Output the (X, Y) coordinate of the center of the cell containing the given text.  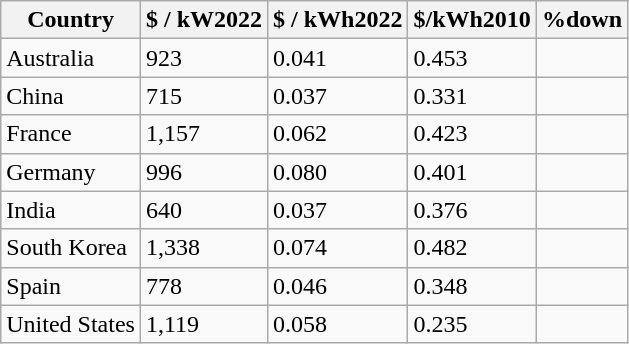
1,119 (204, 324)
0.041 (338, 58)
0.482 (472, 248)
United States (71, 324)
0.046 (338, 286)
0.331 (472, 96)
0.058 (338, 324)
0.348 (472, 286)
$/kWh2010 (472, 20)
640 (204, 210)
Germany (71, 172)
$ / kW2022 (204, 20)
China (71, 96)
1,338 (204, 248)
715 (204, 96)
0.376 (472, 210)
Spain (71, 286)
South Korea (71, 248)
923 (204, 58)
Australia (71, 58)
0.235 (472, 324)
$ / kWh2022 (338, 20)
%down (582, 20)
India (71, 210)
0.074 (338, 248)
Country (71, 20)
996 (204, 172)
0.423 (472, 134)
778 (204, 286)
0.080 (338, 172)
0.401 (472, 172)
1,157 (204, 134)
0.453 (472, 58)
0.062 (338, 134)
France (71, 134)
